Scan for the cell matching the given text and deliver its (x, y) coordinate at center. 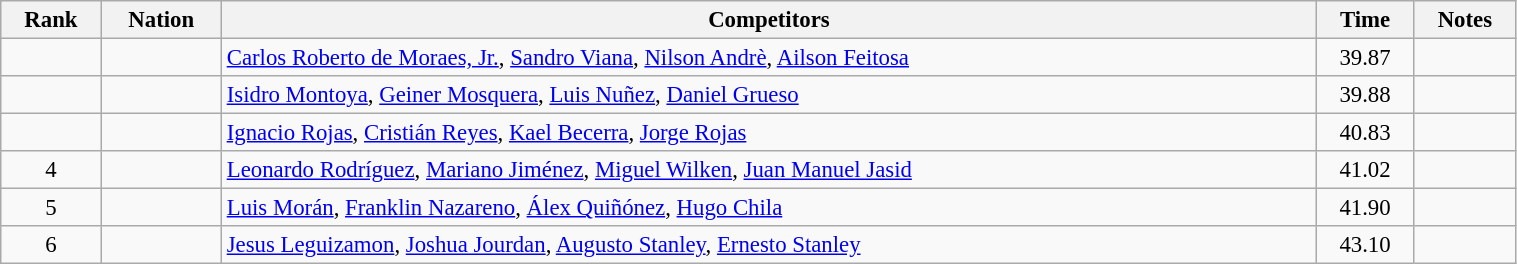
6 (51, 245)
39.88 (1364, 95)
Isidro Montoya, Geiner Mosquera, Luis Nuñez, Daniel Grueso (768, 95)
43.10 (1364, 245)
4 (51, 170)
Rank (51, 20)
5 (51, 208)
Leonardo Rodríguez, Mariano Jiménez, Miguel Wilken, Juan Manuel Jasid (768, 170)
Carlos Roberto de Moraes, Jr., Sandro Viana, Nilson Andrè, Ailson Feitosa (768, 58)
41.90 (1364, 208)
Time (1364, 20)
Nation (161, 20)
Notes (1465, 20)
41.02 (1364, 170)
Jesus Leguizamon, Joshua Jourdan, Augusto Stanley, Ernesto Stanley (768, 245)
Competitors (768, 20)
40.83 (1364, 133)
Ignacio Rojas, Cristián Reyes, Kael Becerra, Jorge Rojas (768, 133)
Luis Morán, Franklin Nazareno, Álex Quiñónez, Hugo Chila (768, 208)
39.87 (1364, 58)
